Extract the [x, y] coordinate from the center of the cell holding the provided text.  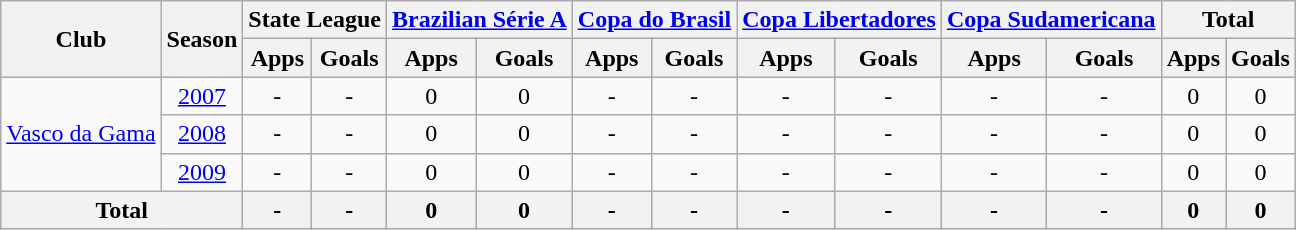
Vasco da Gama [81, 134]
Copa Libertadores [840, 20]
2007 [202, 96]
Copa do Brasil [654, 20]
2008 [202, 134]
Club [81, 39]
State League [315, 20]
Brazilian Série A [480, 20]
Copa Sudamericana [1051, 20]
2009 [202, 172]
Season [202, 39]
